Detect which cell encompasses the target text, then output its (x, y) center coordinate. 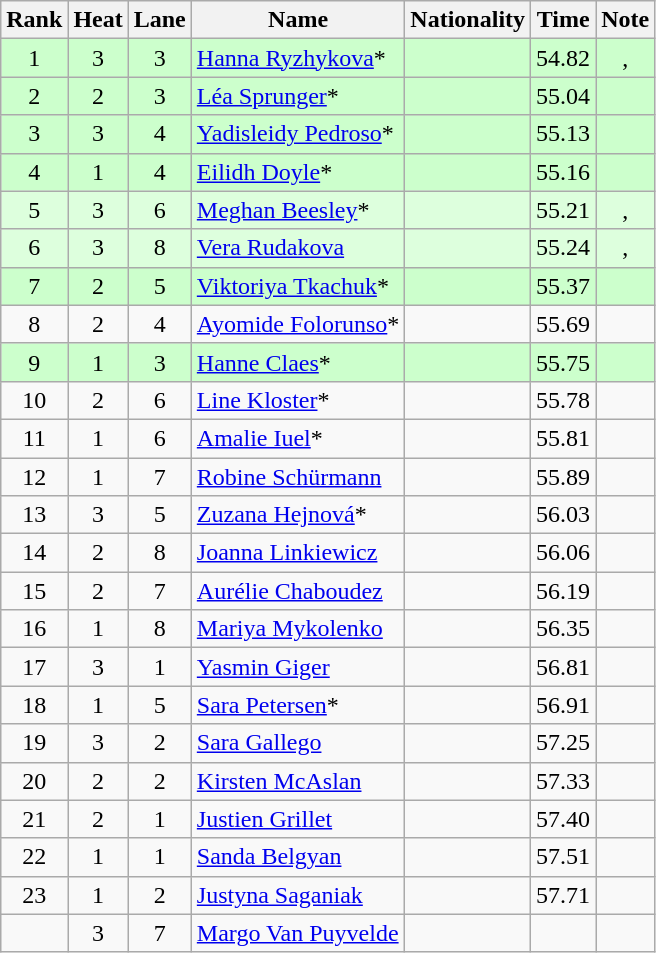
14 (34, 553)
56.03 (564, 515)
Ayomide Folorunso* (298, 324)
19 (34, 743)
55.78 (564, 400)
Sara Gallego (298, 743)
55.89 (564, 477)
57.51 (564, 857)
9 (34, 362)
Vera Rudakova (298, 248)
56.06 (564, 553)
54.82 (564, 58)
56.81 (564, 667)
55.21 (564, 210)
Name (298, 20)
55.16 (564, 172)
Aurélie Chaboudez (298, 591)
Eilidh Doyle* (298, 172)
55.37 (564, 286)
Margo Van Puyvelde (298, 933)
Meghan Beesley* (298, 210)
55.13 (564, 134)
55.04 (564, 96)
Justien Grillet (298, 819)
57.25 (564, 743)
Yasmin Giger (298, 667)
Hanna Ryzhykova* (298, 58)
Sanda Belgyan (298, 857)
Nationality (468, 20)
55.24 (564, 248)
22 (34, 857)
57.40 (564, 819)
23 (34, 895)
Amalie Iuel* (298, 438)
10 (34, 400)
Mariya Mykolenko (298, 629)
57.33 (564, 781)
55.75 (564, 362)
Heat (98, 20)
Kirsten McAslan (298, 781)
56.91 (564, 705)
Line Kloster* (298, 400)
57.71 (564, 895)
12 (34, 477)
17 (34, 667)
16 (34, 629)
Viktoriya Tkachuk* (298, 286)
56.35 (564, 629)
56.19 (564, 591)
Sara Petersen* (298, 705)
55.69 (564, 324)
Rank (34, 20)
11 (34, 438)
15 (34, 591)
Lane (160, 20)
55.81 (564, 438)
20 (34, 781)
Note (626, 20)
13 (34, 515)
Hanne Claes* (298, 362)
Zuzana Hejnová* (298, 515)
Robine Schürmann (298, 477)
Joanna Linkiewicz (298, 553)
Yadisleidy Pedroso* (298, 134)
Justyna Saganiak (298, 895)
Time (564, 20)
21 (34, 819)
Léa Sprunger* (298, 96)
18 (34, 705)
